Locate the cell with the specified text and output its (x, y) center coordinate. 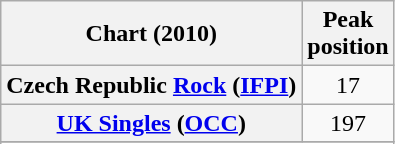
Chart (2010) (152, 34)
Czech Republic Rock (IFPI) (152, 85)
197 (348, 123)
UK Singles (OCC) (152, 123)
17 (348, 85)
Peakposition (348, 34)
